Find where the given text appears and provide that cell's center as (X, Y) coordinate. 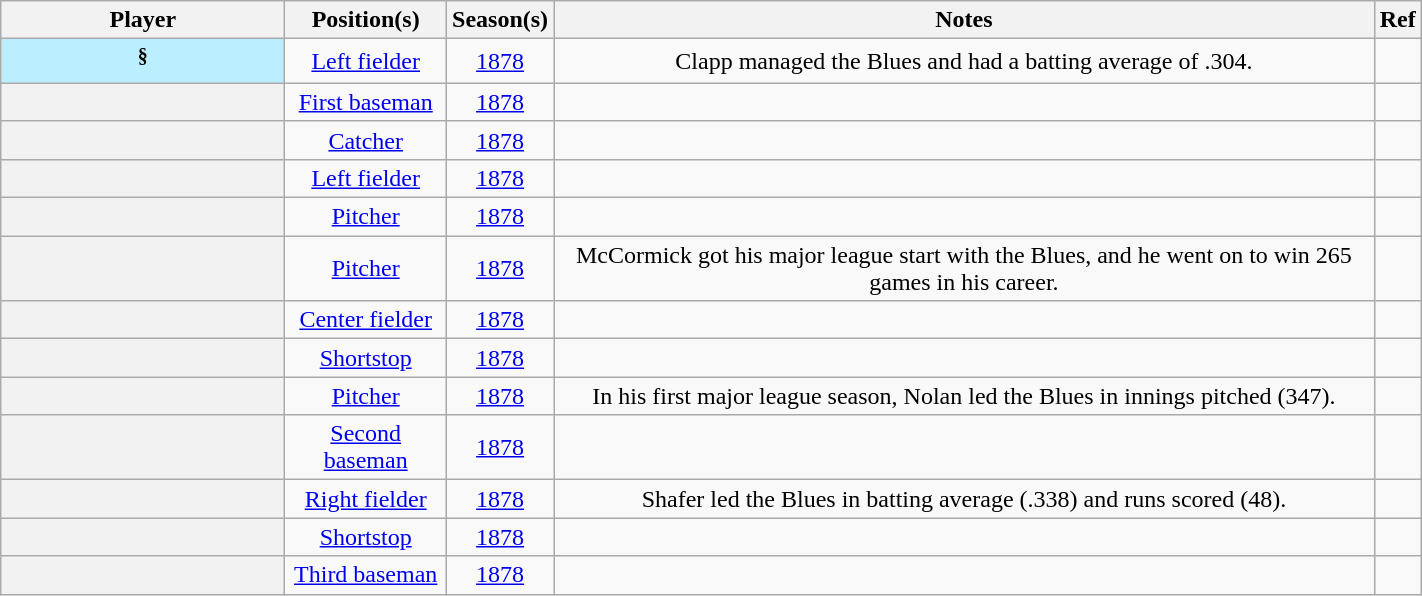
Catcher (366, 140)
§ (143, 62)
In his first major league season, Nolan led the Blues in innings pitched (347). (964, 396)
Third baseman (366, 575)
Clapp managed the Blues and had a batting average of .304. (964, 62)
McCormick got his major league start with the Blues, and he went on to win 265 games in his career. (964, 268)
Ref (1398, 20)
Second baseman (366, 448)
Shafer led the Blues in batting average (.338) and runs scored (48). (964, 499)
Center fielder (366, 320)
Right fielder (366, 499)
Position(s) (366, 20)
Notes (964, 20)
Season(s) (500, 20)
First baseman (366, 102)
Player (143, 20)
